Determine the [X, Y] coordinate at the center of the cell enclosing the given text.  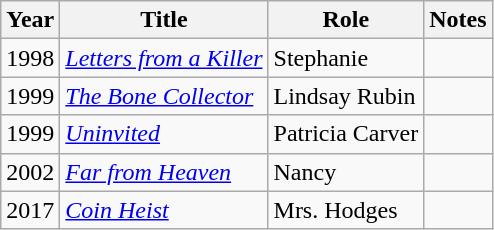
Coin Heist [164, 210]
Title [164, 20]
Letters from a Killer [164, 58]
Mrs. Hodges [346, 210]
1998 [30, 58]
Far from Heaven [164, 172]
2002 [30, 172]
2017 [30, 210]
The Bone Collector [164, 96]
Year [30, 20]
Patricia Carver [346, 134]
Stephanie [346, 58]
Uninvited [164, 134]
Role [346, 20]
Notes [458, 20]
Nancy [346, 172]
Lindsay Rubin [346, 96]
